For the text-containing cell, return its midpoint in [X, Y] coordinate format. 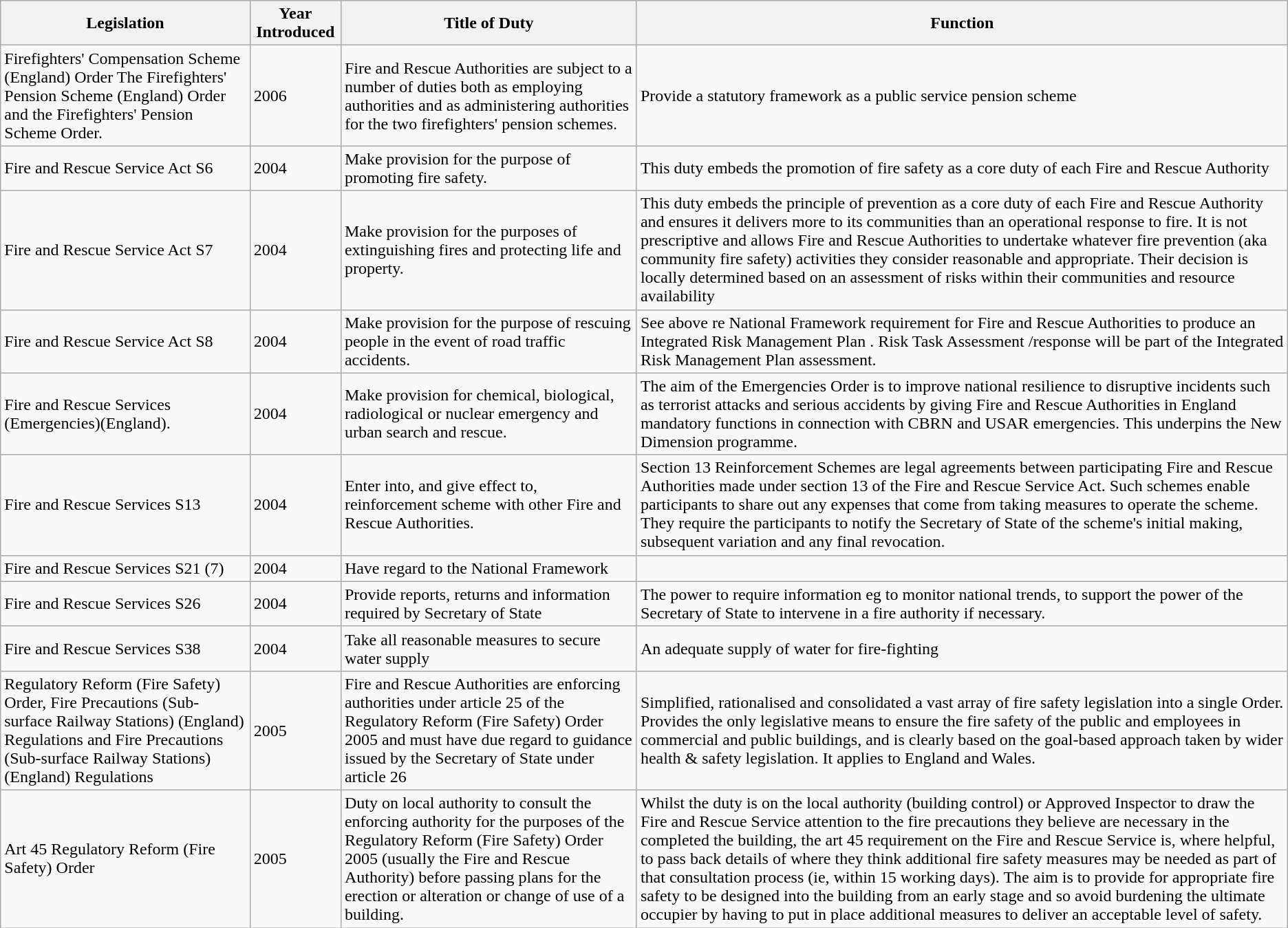
Year Introduced [295, 23]
Have regard to the National Framework [489, 568]
Take all reasonable measures to secure water supply [489, 648]
Make provision for the purpose of rescuing people in the event of road traffic accidents. [489, 341]
Fire and Rescue Services (Emergencies)(England). [125, 414]
Fire and Rescue Service Act S7 [125, 250]
Fire and Rescue Services S26 [125, 604]
Enter into, and give effect to, reinforcement scheme with other Fire and Rescue Authorities. [489, 505]
Make provision for the purposes of extinguishing fires and protecting life and property. [489, 250]
Fire and Rescue Services S13 [125, 505]
This duty embeds the promotion of fire safety as a core duty of each Fire and Rescue Authority [962, 168]
Function [962, 23]
Fire and Rescue Services S38 [125, 648]
Fire and Rescue Service Act S6 [125, 168]
Fire and Rescue Services S21 (7) [125, 568]
Art 45 Regulatory Reform (Fire Safety) Order [125, 859]
Make provision for the purpose of promoting fire safety. [489, 168]
Fire and Rescue Service Act S8 [125, 341]
Title of Duty [489, 23]
Firefighters' Compensation Scheme (England) Order The Firefighters' Pension Scheme (England) Order and the Firefighters' Pension Scheme Order. [125, 96]
An adequate supply of water for fire-fighting [962, 648]
Legislation [125, 23]
Make provision for chemical, biological, radiological or nuclear emergency and urban search and rescue. [489, 414]
Provide reports, returns and information required by Secretary of State [489, 604]
Provide a statutory framework as a public service pension scheme [962, 96]
2006 [295, 96]
